Pinpoint the cell where the given text exists, returning its (X, Y) midpoint coordinate. 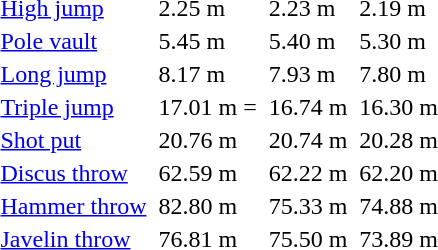
62.59 m (208, 173)
5.40 m (308, 41)
82.80 m (208, 206)
5.45 m (208, 41)
62.22 m (308, 173)
20.76 m (208, 140)
75.33 m (308, 206)
20.74 m (308, 140)
16.74 m (308, 107)
8.17 m (208, 74)
17.01 m = (208, 107)
7.93 m (308, 74)
